Find where the given text appears and provide that cell's center as [x, y] coordinate. 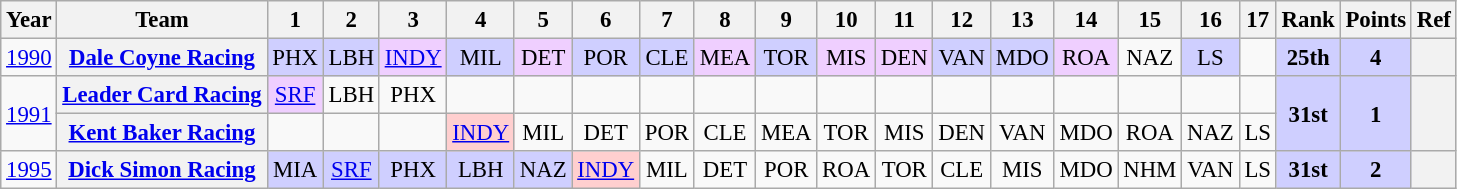
9 [786, 20]
Team [162, 20]
25th [1308, 58]
11 [904, 20]
NHM [1150, 170]
7 [666, 20]
1990 [29, 58]
17 [1258, 20]
8 [724, 20]
1995 [29, 170]
16 [1210, 20]
14 [1086, 20]
6 [606, 20]
3 [413, 20]
Ref [1434, 20]
10 [846, 20]
15 [1150, 20]
12 [962, 20]
13 [1022, 20]
1991 [29, 114]
MIA [295, 170]
5 [542, 20]
Year [29, 20]
Leader Card Racing [162, 95]
Dale Coyne Racing [162, 58]
Rank [1308, 20]
Dick Simon Racing [162, 170]
Points [1376, 20]
Kent Baker Racing [162, 133]
